Scan for the cell matching the given text and deliver its [x, y] coordinate at center. 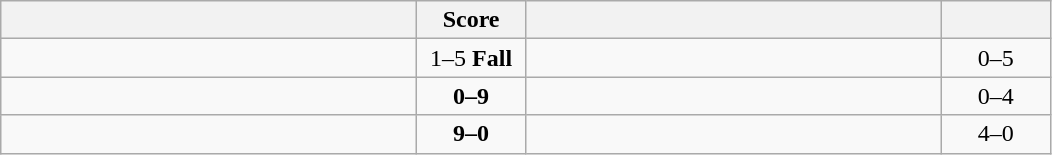
4–0 [996, 134]
0–4 [996, 96]
0–5 [996, 58]
0–9 [472, 96]
Score [472, 20]
1–5 Fall [472, 58]
9–0 [472, 134]
